Return [x, y] of the center of cell containing provided text 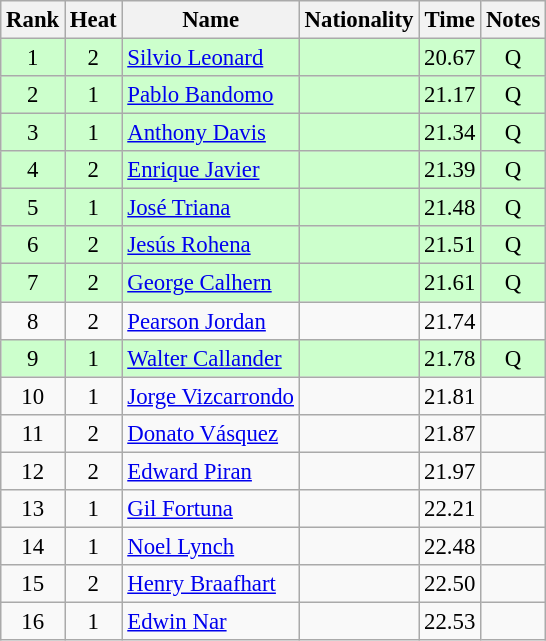
4 [33, 170]
Nationality [358, 20]
21.48 [450, 208]
12 [33, 471]
Edward Piran [210, 471]
21.78 [450, 358]
20.67 [450, 58]
21.81 [450, 396]
Heat [94, 20]
21.97 [450, 471]
Donato Vásquez [210, 433]
21.51 [450, 245]
3 [33, 133]
Noel Lynch [210, 546]
22.50 [450, 584]
Jorge Vizcarrondo [210, 396]
Edwin Nar [210, 621]
Notes [514, 20]
14 [33, 546]
Jesús Rohena [210, 245]
16 [33, 621]
21.61 [450, 283]
Anthony Davis [210, 133]
21.34 [450, 133]
Name [210, 20]
22.53 [450, 621]
Gil Fortuna [210, 509]
21.74 [450, 321]
13 [33, 509]
5 [33, 208]
Time [450, 20]
10 [33, 396]
Pablo Bandomo [210, 95]
9 [33, 358]
8 [33, 321]
Pearson Jordan [210, 321]
Henry Braafhart [210, 584]
22.21 [450, 509]
21.87 [450, 433]
22.48 [450, 546]
Rank [33, 20]
Walter Callander [210, 358]
11 [33, 433]
6 [33, 245]
Silvio Leonard [210, 58]
21.39 [450, 170]
Enrique Javier [210, 170]
7 [33, 283]
José Triana [210, 208]
21.17 [450, 95]
15 [33, 584]
George Calhern [210, 283]
